Output the (x, y) coordinate of the center of the cell containing the given text.  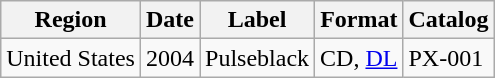
Date (170, 20)
CD, DL (359, 58)
Pulseblack (258, 58)
2004 (170, 58)
United States (71, 58)
Region (71, 20)
Format (359, 20)
PX-001 (448, 58)
Catalog (448, 20)
Label (258, 20)
